Output the [x, y] coordinate of the center of the cell containing the given text.  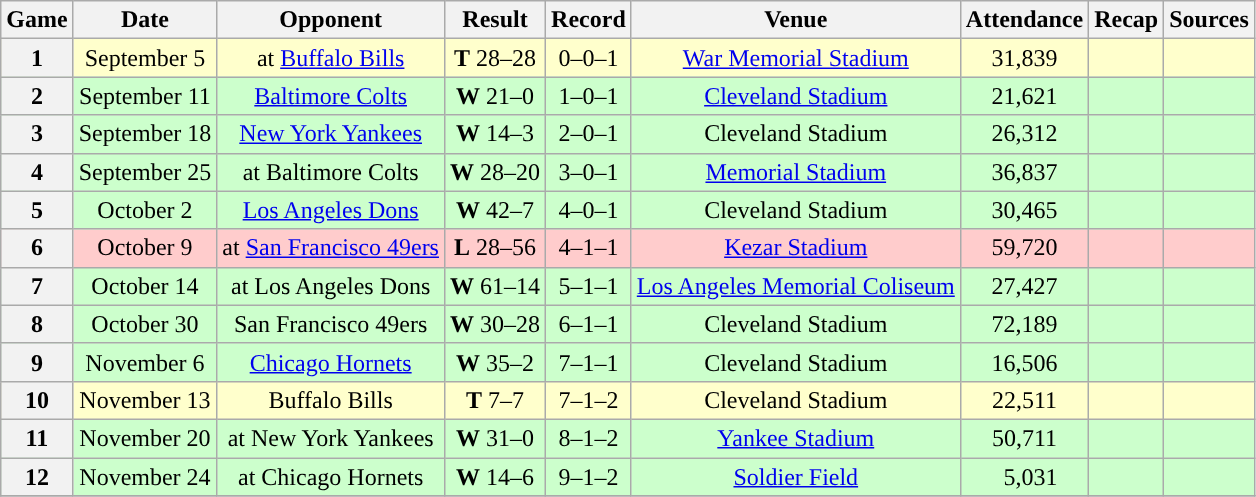
21,621 [1024, 96]
Kezar Stadium [796, 248]
San Francisco 49ers [331, 324]
Opponent [331, 20]
8–1–2 [589, 438]
22,511 [1024, 400]
5,031 [1024, 477]
7–1–2 [589, 400]
5–1–1 [589, 286]
Baltimore Colts [331, 96]
at San Francisco 49ers [331, 248]
Los Angeles Dons [331, 210]
6–1–1 [589, 324]
27,427 [1024, 286]
7–1–1 [589, 362]
30,465 [1024, 210]
at New York Yankees [331, 438]
September 18 [145, 134]
59,720 [1024, 248]
Game [37, 20]
Los Angeles Memorial Coliseum [796, 286]
Sources [1210, 20]
September 25 [145, 172]
W 31–0 [494, 438]
3 [37, 134]
Chicago Hornets [331, 362]
November 13 [145, 400]
4–1–1 [589, 248]
W 35–2 [494, 362]
36,837 [1024, 172]
10 [37, 400]
Date [145, 20]
26,312 [1024, 134]
Attendance [1024, 20]
Buffalo Bills [331, 400]
8 [37, 324]
6 [37, 248]
T 28–28 [494, 58]
7 [37, 286]
50,711 [1024, 438]
September 5 [145, 58]
16,506 [1024, 362]
9–1–2 [589, 477]
Venue [796, 20]
at Los Angeles Dons [331, 286]
Soldier Field [796, 477]
at Baltimore Colts [331, 172]
4 [37, 172]
T 7–7 [494, 400]
12 [37, 477]
0–0–1 [589, 58]
4–0–1 [589, 210]
31,839 [1024, 58]
9 [37, 362]
5 [37, 210]
W 42–7 [494, 210]
War Memorial Stadium [796, 58]
Yankee Stadium [796, 438]
W 30–28 [494, 324]
September 11 [145, 96]
at Buffalo Bills [331, 58]
October 30 [145, 324]
11 [37, 438]
W 14–3 [494, 134]
2 [37, 96]
3–0–1 [589, 172]
W 61–14 [494, 286]
New York Yankees [331, 134]
November 6 [145, 362]
W 14–6 [494, 477]
Result [494, 20]
72,189 [1024, 324]
1 [37, 58]
L 28–56 [494, 248]
at Chicago Hornets [331, 477]
W 28–20 [494, 172]
October 14 [145, 286]
October 9 [145, 248]
W 21–0 [494, 96]
Record [589, 20]
1–0–1 [589, 96]
2–0–1 [589, 134]
October 2 [145, 210]
November 24 [145, 477]
November 20 [145, 438]
Recap [1126, 20]
Memorial Stadium [796, 172]
